Provide the (X, Y) coordinate of the cell's center where the given text is located.  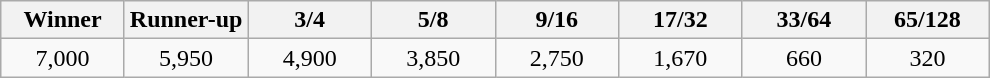
4,900 (310, 58)
660 (804, 58)
3/4 (310, 20)
17/32 (681, 20)
1,670 (681, 58)
Runner-up (186, 20)
320 (928, 58)
7,000 (63, 58)
2,750 (557, 58)
33/64 (804, 20)
65/128 (928, 20)
9/16 (557, 20)
Winner (63, 20)
3,850 (433, 58)
5,950 (186, 58)
5/8 (433, 20)
